Extract the (x, y) coordinate from the center of the cell holding the provided text.  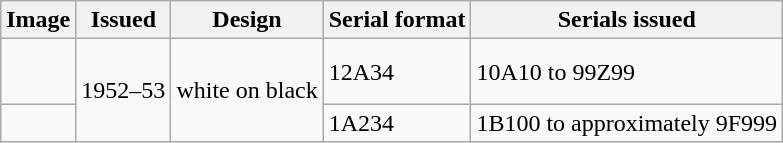
Image (38, 20)
Issued (124, 20)
Design (247, 20)
Serials issued (627, 20)
1A234 (397, 123)
1B100 to approximately 9F999 (627, 123)
Serial format (397, 20)
1952–53 (124, 90)
white on black (247, 90)
12A34 (397, 72)
10A10 to 99Z99 (627, 72)
